Detect which cell encompasses the target text, then output its (X, Y) center coordinate. 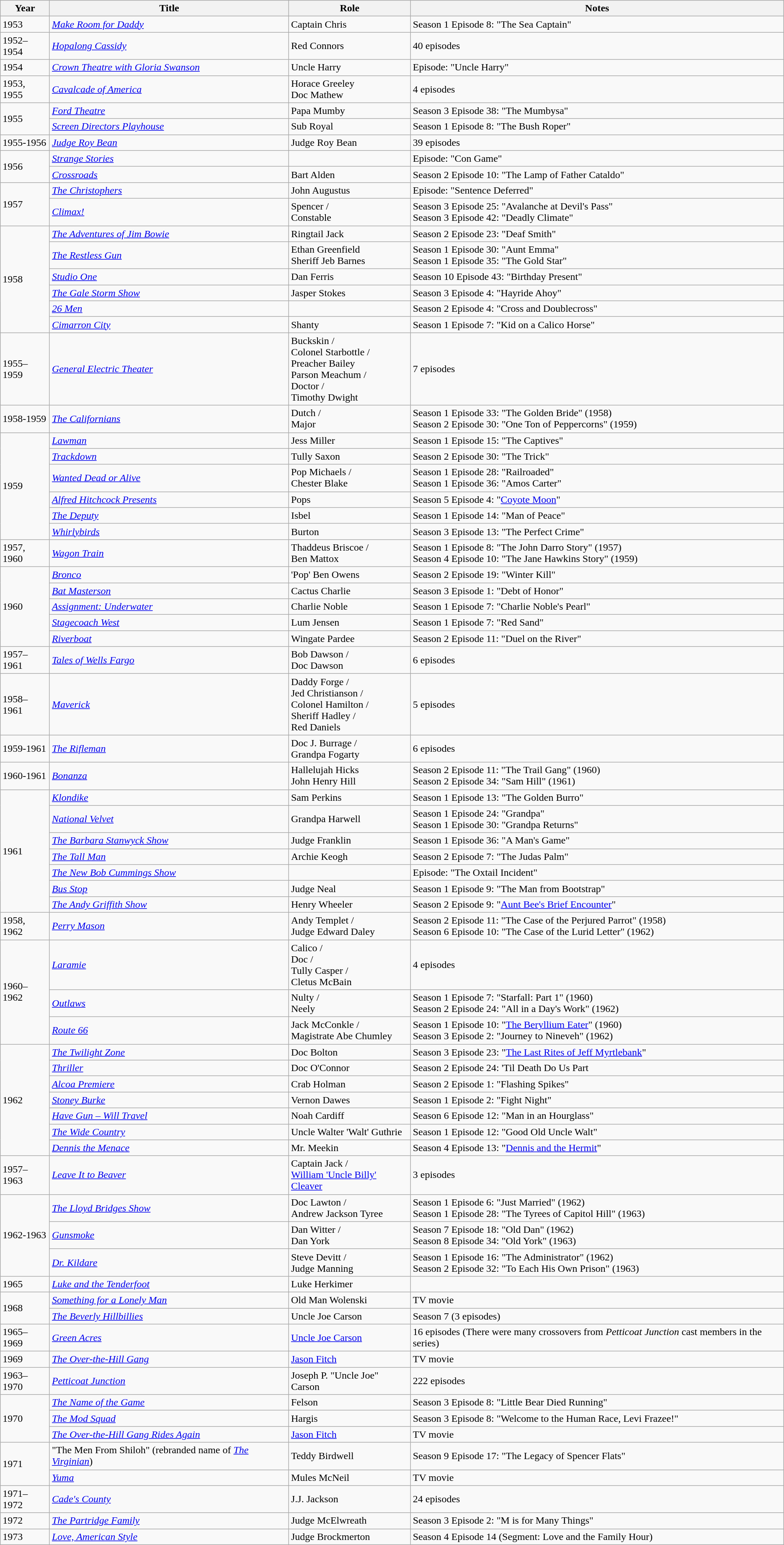
Teddy Birdwell (349, 1456)
Season 6 Episode 12: "Man in an Hourglass" (597, 1116)
Wingate Pardee (349, 639)
Season 1 Episode 6: "Just Married" (1962)Season 1 Episode 28: "The Tyrees of Capitol Hill" (1963) (597, 1208)
Dan Witter /Dan York (349, 1235)
Season 2 Episode 11: "Duel on the River" (597, 639)
Season 1 Episode 30: "Aunt Emma"Season 1 Episode 35: "The Gold Star" (597, 256)
Season 4 Episode 13: "Dennis and the Hermit" (597, 1148)
40 episodes (597, 46)
1958-1959 (25, 419)
Trackdown (169, 456)
Doc Bolton (349, 1052)
Season 7 (3 episodes) (597, 1316)
Hallelujah Hicks John Henry Hill (349, 776)
The New Bob Cummings Show (169, 872)
Papa Mumby (349, 111)
Luke and the Tenderfoot (169, 1284)
Season 10 Episode 43: "Birthday Present" (597, 277)
Studio One (169, 277)
1968 (25, 1308)
"The Men From Shiloh" (rebranded name of The Virginian) (169, 1456)
Bus Stop (169, 888)
1962-1963 (25, 1235)
Petticoat Junction (169, 1381)
The Californians (169, 419)
1958, 1962 (25, 926)
Judge Neal (349, 888)
The Deputy (169, 515)
The Wide Country (169, 1132)
Felson (349, 1403)
Wagon Train (169, 553)
1957, 1960 (25, 553)
Nulty /Neely (349, 1003)
Season 5 Episode 4: "Coyote Moon" (597, 499)
Leave It to Beaver (169, 1175)
Horace Greeley Doc Mathew (349, 89)
Judge McElwreath (349, 1521)
Vernon Dawes (349, 1100)
Season 2 Episode 1: "Flashing Spikes" (597, 1084)
Andy Templet /Judge Edward Daley (349, 926)
5 episodes (597, 704)
Season 1 Episode 8: "The John Darro Story" (1957)Season 4 Episode 10: "The Jane Hawkins Story" (1959) (597, 553)
1952–1954 (25, 46)
National Velvet (169, 819)
Thriller (169, 1068)
Something for a Lonely Man (169, 1300)
Mr. Meekin (349, 1148)
Charlie Noble (349, 607)
7 episodes (597, 369)
Season 2 Episode 7: "The Judas Palm" (597, 857)
Season 1 Episode 16: "The Administrator" (1962)Season 2 Episode 32: "To Each His Own Prison" (1963) (597, 1262)
Green Acres (169, 1338)
1962 (25, 1100)
Season 3 Episode 4: "Hayride Ahoy" (597, 293)
Judge Franklin (349, 841)
Red Connors (349, 46)
'Pop' Ben Owens (349, 575)
1957 (25, 204)
Captain Jack /William 'Uncle Billy' Cleaver (349, 1175)
Calico /Doc /Tully Casper /Cletus McBain (349, 965)
Tully Saxon (349, 456)
Jess Miller (349, 440)
1965–1969 (25, 1338)
The Adventures of Jim Bowie (169, 233)
Archie Keogh (349, 857)
Joseph P. "Uncle Joe" Carson (349, 1381)
Laramie (169, 965)
Episode: "Sentence Deferred" (597, 190)
The Barbara Stanwyck Show (169, 841)
Bronco (169, 575)
24 episodes (597, 1499)
Shanty (349, 325)
Bat Masterson (169, 590)
Yuma (169, 1478)
Season 3 Episode 1: "Debt of Honor" (597, 590)
Luke Herkimer (349, 1284)
Season 1 Episode 2: "Fight Night" (597, 1100)
Dr. Kildare (169, 1262)
Cactus Charlie (349, 590)
Ringtail Jack (349, 233)
Judge Brockmerton (349, 1537)
Grandpa Harwell (349, 819)
Season 3 Episode 2: "M is for Many Things" (597, 1521)
Pop Michaels /Chester Blake (349, 478)
Steve Devitt /Judge Manning (349, 1262)
Sam Perkins (349, 797)
Climax! (169, 212)
Bonanza (169, 776)
Season 1 Episode 8: "The Sea Captain" (597, 24)
Season 2 Episode 9: "Aunt Bee's Brief Encounter" (597, 904)
1953, 1955 (25, 89)
Pops (349, 499)
Season 3 Episode 25: "Avalanche at Devil's Pass"Season 3 Episode 42: "Deadly Climate" (597, 212)
1960–1962 (25, 991)
Episode: "Con Game" (597, 158)
Make Room for Daddy (169, 24)
Season 1 Episode 7: "Kid on a Calico Horse" (597, 325)
Role (349, 8)
Season 3 Episode 23: "The Last Rites of Jeff Myrtlebank" (597, 1052)
1961 (25, 851)
16 episodes (There were many crossovers from Petticoat Junction cast members in the series) (597, 1338)
1971–1972 (25, 1499)
1971 (25, 1464)
Season 4 Episode 14 (Segment: Love and the Family Hour) (597, 1537)
J.J. Jackson (349, 1499)
Dennis the Menace (169, 1148)
1959-1961 (25, 748)
Uncle Harry (349, 67)
1958 (25, 279)
Year (25, 8)
Route 66 (169, 1031)
Season 1 Episode 7: "Red Sand" (597, 623)
The Tall Man (169, 857)
The Over-the-Hill Gang Rides Again (169, 1434)
1955–1959 (25, 369)
1963–1970 (25, 1381)
Season 1 Episode 12: "Good Old Uncle Walt" (597, 1132)
Season 1 Episode 10: "The Beryllium Eater" (1960)Season 3 Episode 2: "Journey to Nineveh" (1962) (597, 1031)
Season 3 Episode 8: "Welcome to the Human Race, Levi Frazee!" (597, 1418)
1960-1961 (25, 776)
1958–1961 (25, 704)
John Augustus (349, 190)
The Partridge Family (169, 1521)
Captain Chris (349, 24)
Season 2 Episode 19: "Winter Kill" (597, 575)
Season 1 Episode 36: "A Man's Game" (597, 841)
Season 1 Episode 33: "The Golden Bride" (1958)Season 2 Episode 30: "One Ton of Peppercorns" (1959) (597, 419)
The Mod Squad (169, 1418)
Daddy Forge /Jed Christianson /Colonel Hamilton /Sheriff Hadley /Red Daniels (349, 704)
1957–1963 (25, 1175)
1959 (25, 486)
Season 1 Episode 7: "Charlie Noble's Pearl" (597, 607)
Perry Mason (169, 926)
Notes (597, 8)
The Christophers (169, 190)
Sub Royal (349, 127)
Bart Alden (349, 174)
Spencer /Constable (349, 212)
1969 (25, 1359)
Season 1 Episode 13: "The Golden Burro" (597, 797)
Dutch / Major (349, 419)
Season 1 Episode 8: "The Bush Roper" (597, 127)
The Andy Griffith Show (169, 904)
Cimarron City (169, 325)
Ethan Greenfield Sheriff Jeb Barnes (349, 256)
Dan Ferris (349, 277)
Season 2 Episode 24: 'Til Death Do Us Part (597, 1068)
Doc J. Burrage /Grandpa Fogarty (349, 748)
Burton (349, 531)
Assignment: Underwater (169, 607)
1957–1961 (25, 660)
Title (169, 8)
Doc Lawton /Andrew Jackson Tyree (349, 1208)
1955-1956 (25, 142)
Hargis (349, 1418)
Uncle Walter 'Walt' Guthrie (349, 1132)
Thaddeus Briscoe /Ben Mattox (349, 553)
Cavalcade of America (169, 89)
1972 (25, 1521)
1970 (25, 1418)
Buckskin /Colonel Starbottle /Preacher Bailey Parson Meachum /Doctor /Timothy Dwight (349, 369)
The Name of the Game (169, 1403)
Season 1 Episode 28: "Railroaded"Season 1 Episode 36: "Amos Carter" (597, 478)
Noah Cardiff (349, 1116)
Crossroads (169, 174)
1960 (25, 606)
Alcoa Premiere (169, 1084)
1954 (25, 67)
Season 1 Episode 14: "Man of Peace" (597, 515)
Maverick (169, 704)
Riverboat (169, 639)
The Beverly Hillbillies (169, 1316)
26 Men (169, 309)
Old Man Wolenski (349, 1300)
The Rifleman (169, 748)
The Lloyd Bridges Show (169, 1208)
Henry Wheeler (349, 904)
Have Gun – Will Travel (169, 1116)
Love, American Style (169, 1537)
1955 (25, 119)
Season 2 Episode 11: "The Trail Gang" (1960)Season 2 Episode 34: "Sam Hill" (1961) (597, 776)
1973 (25, 1537)
The Restless Gun (169, 256)
Stoney Burke (169, 1100)
Lum Jensen (349, 623)
Strange Stories (169, 158)
Season 3 Episode 13: "The Perfect Crime" (597, 531)
Jasper Stokes (349, 293)
Alfred Hitchcock Presents (169, 499)
Season 1 Episode 15: "The Captives" (597, 440)
The Over-the-Hill Gang (169, 1359)
Hopalong Cassidy (169, 46)
Doc O'Connor (349, 1068)
3 episodes (597, 1175)
Season 2 Episode 11: "The Case of the Perjured Parrot" (1958)Season 6 Episode 10: "The Case of the Lurid Letter" (1962) (597, 926)
Season 3 Episode 38: "The Mumbysa" (597, 111)
222 episodes (597, 1381)
Episode: "The Oxtail Incident" (597, 872)
Lawman (169, 440)
Ford Theatre (169, 111)
Season 1 Episode 24: "Grandpa"Season 1 Episode 30: "Grandpa Returns" (597, 819)
Season 2 Episode 4: "Cross and Doublecross" (597, 309)
Whirlybirds (169, 531)
Gunsmoke (169, 1235)
1965 (25, 1284)
Season 9 Episode 17: "The Legacy of Spencer Flats" (597, 1456)
The Twilight Zone (169, 1052)
Wanted Dead or Alive (169, 478)
Episode: "Uncle Harry" (597, 67)
The Gale Storm Show (169, 293)
Season 2 Episode 23: "Deaf Smith" (597, 233)
Klondike (169, 797)
1956 (25, 166)
Season 7 Episode 18: "Old Dan" (1962)Season 8 Episode 34: "Old York" (1963) (597, 1235)
Outlaws (169, 1003)
Season 2 Episode 10: "The Lamp of Father Cataldo" (597, 174)
Isbel (349, 515)
Crab Holman (349, 1084)
Season 2 Episode 30: "The Trick" (597, 456)
Tales of Wells Fargo (169, 660)
Season 1 Episode 7: "Starfall: Part 1" (1960)Season 2 Episode 24: "All in a Day's Work" (1962) (597, 1003)
Mules McNeil (349, 1478)
General Electric Theater (169, 369)
Season 3 Episode 8: "Little Bear Died Running" (597, 1403)
39 episodes (597, 142)
1953 (25, 24)
Stagecoach West (169, 623)
Screen Directors Playhouse (169, 127)
Cade's County (169, 1499)
Crown Theatre with Gloria Swanson (169, 67)
Season 1 Episode 9: "The Man from Bootstrap" (597, 888)
Bob Dawson /Doc Dawson (349, 660)
Jack McConkle /Magistrate Abe Chumley (349, 1031)
